Locate the cell with the specified text and output its (x, y) center coordinate. 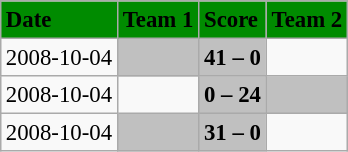
Team 2 (306, 20)
0 – 24 (233, 95)
41 – 0 (233, 57)
Team 1 (158, 20)
Score (233, 20)
31 – 0 (233, 133)
Date (58, 20)
